Find where the given text appears and provide that cell's center as (X, Y) coordinate. 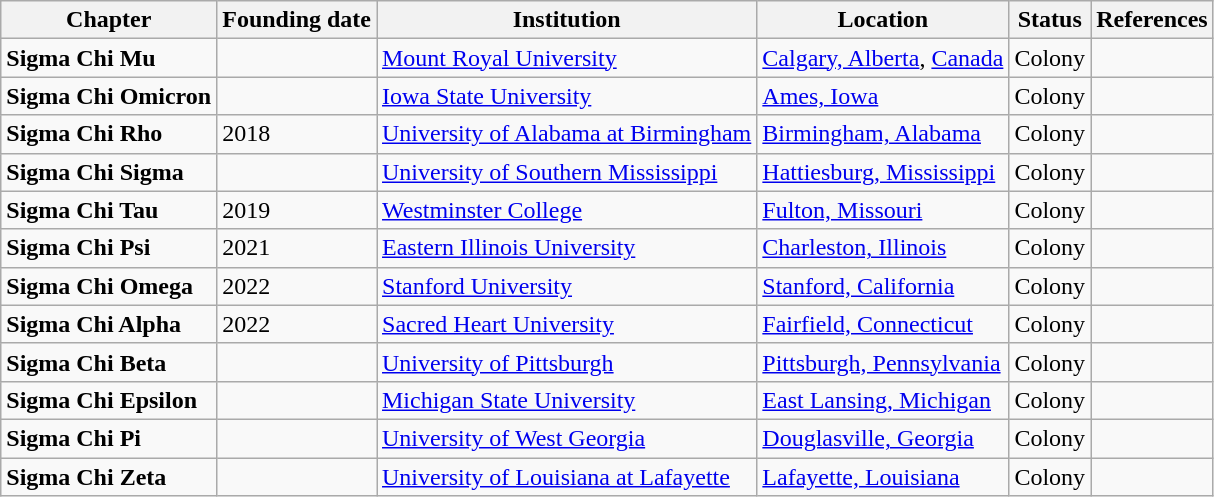
Fulton, Missouri (883, 210)
Douglasville, Georgia (883, 438)
Eastern Illinois University (566, 248)
Fairfield, Connecticut (883, 324)
References (1152, 20)
Birmingham, Alabama (883, 134)
Sigma Chi Epsilon (109, 400)
Iowa State University (566, 96)
Stanford University (566, 286)
University of Louisiana at Lafayette (566, 477)
Location (883, 20)
Mount Royal University (566, 58)
Status (1050, 20)
Westminster College (566, 210)
Sigma Chi Omicron (109, 96)
2019 (297, 210)
Charleston, Illinois (883, 248)
Hattiesburg, Mississippi (883, 172)
Sigma Chi Psi (109, 248)
Lafayette, Louisiana (883, 477)
2018 (297, 134)
Sigma Chi Rho (109, 134)
Sigma Chi Omega (109, 286)
University of Alabama at Birmingham (566, 134)
Sigma Chi Tau (109, 210)
University of Southern Mississippi (566, 172)
Founding date (297, 20)
Ames, Iowa (883, 96)
University of West Georgia (566, 438)
Sigma Chi Beta (109, 362)
Stanford, California (883, 286)
Calgary, Alberta, Canada (883, 58)
Chapter (109, 20)
Sigma Chi Pi (109, 438)
Sigma Chi Zeta (109, 477)
East Lansing, Michigan (883, 400)
Sacred Heart University (566, 324)
2021 (297, 248)
Pittsburgh, Pennsylvania (883, 362)
Michigan State University (566, 400)
Sigma Chi Alpha (109, 324)
Institution (566, 20)
University of Pittsburgh (566, 362)
Sigma Chi Mu (109, 58)
Sigma Chi Sigma (109, 172)
